Find where the given text appears and provide that cell's center as [x, y] coordinate. 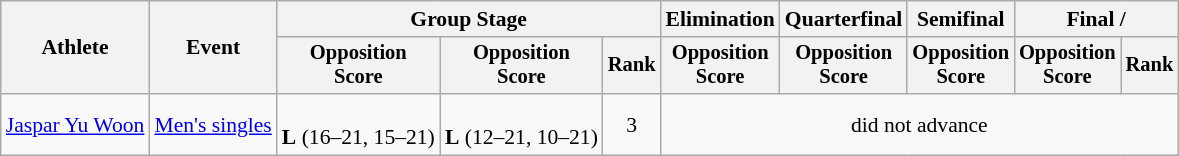
Men's singles [212, 124]
3 [632, 124]
L (16–21, 15–21) [358, 124]
Event [212, 48]
Athlete [76, 48]
Jaspar Yu Woon [76, 124]
L (12–21, 10–21) [522, 124]
Semifinal [960, 19]
Group Stage [469, 19]
Elimination [720, 19]
Quarterfinal [844, 19]
did not advance [919, 124]
Final / [1096, 19]
